Determine the [X, Y] coordinate at the center of the cell enclosing the given text.  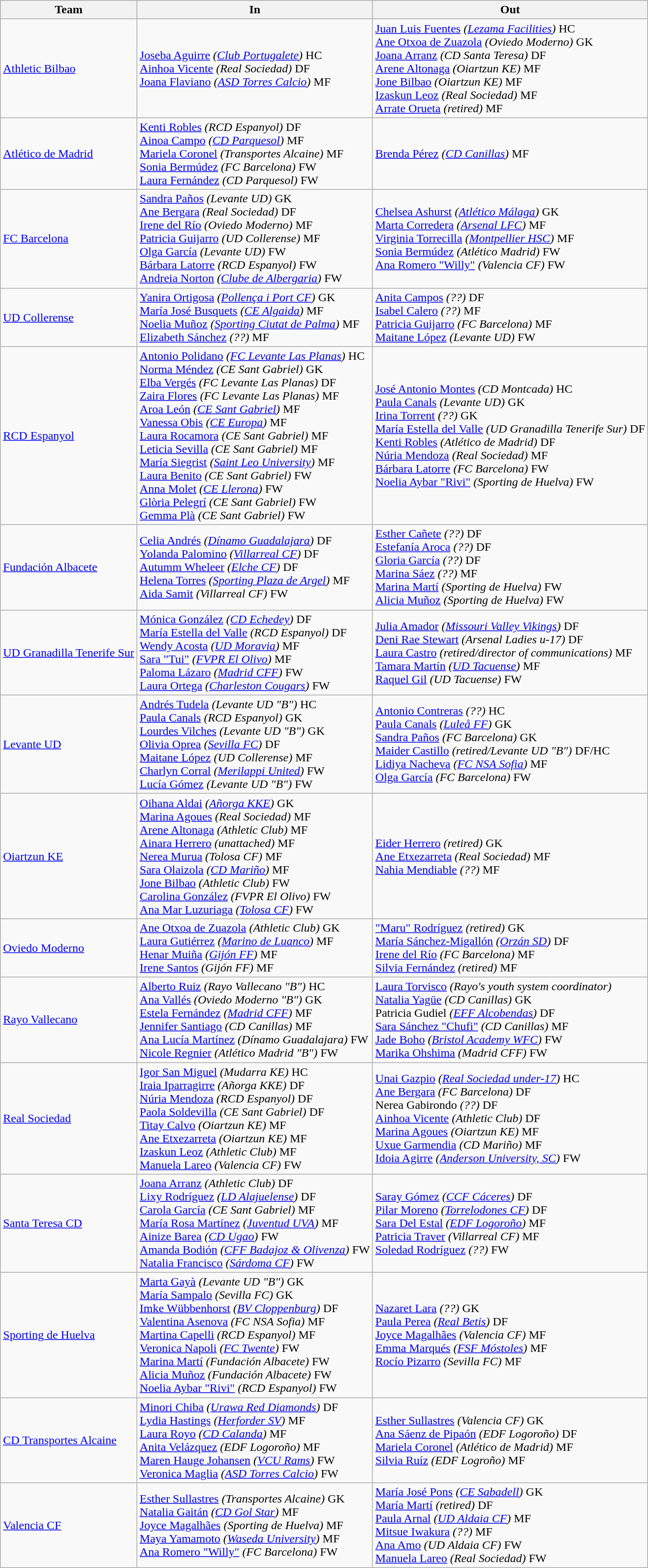
Santa Teresa CD [69, 1223]
Eider Herrero (retired) GK Ane Etxezarreta (Real Sociedad) MF Nahia Mendiable (??) MF [510, 856]
FC Barcelona [69, 239]
RCD Espanyol [69, 436]
"Maru" Rodríguez (retired) GK María Sánchez-Migallón (Orzán SD) DF Irene del Río (FC Barcelona) MF Silvia Fernández (retired) MF [510, 948]
Levante UD [69, 744]
Brenda Pérez (CD Canillas) MF [510, 154]
Sporting de Huelva [69, 1335]
UD Granadilla Tenerife Sur [69, 653]
CD Transportes Alcaine [69, 1440]
Ane Otxoa de Zuazola (Athletic Club) GK Laura Gutiérrez (Marino de Luanco) MF Henar Muiña (Gijón FF) MF Irene Santos (Gijón FF) MF [255, 948]
Oviedo Moderno [69, 948]
Nazaret Lara (??) GK Paula Perea (Real Betis) DF Joyce Magalhães (Valencia CF) MF Emma Marqués (FSF Móstoles) MF Rocío Pizarro (Sevilla FC) MF [510, 1335]
Yanira Ortigosa (Pollença i Port CF) GK María José Busquets (CE Algaida) MF Noelia Muñoz (Sporting Ciutat de Palma) MF Elizabeth Sánchez (??) MF [255, 317]
Out [510, 10]
UD Collerense [69, 317]
Athletic Bilbao [69, 68]
Joseba Aguirre (Club Portugalete) HC Ainhoa Vicente (Real Sociedad) DF Joana Flaviano (ASD Torres Calcio) MF [255, 68]
Oiartzun KE [69, 856]
Esther Sullastres (Valencia CF) GK Ana Sáenz de Pipaón (EDF Logoroño) DF Mariela Coronel (Atlético de Madrid) MF Silvia Ruíz (EDF Logroño) MF [510, 1440]
Valencia CF [69, 1526]
In [255, 10]
Fundación Albacete [69, 567]
Atlético de Madrid [69, 154]
Anita Campos (??) DF Isabel Calero (??) MF Patricia Guijarro (FC Barcelona) MF Maitane López (Levante UD) FW [510, 317]
Real Sociedad [69, 1118]
Team [69, 10]
Rayo Vallecano [69, 1020]
